Pinpoint the cell where the given text exists, returning its (X, Y) midpoint coordinate. 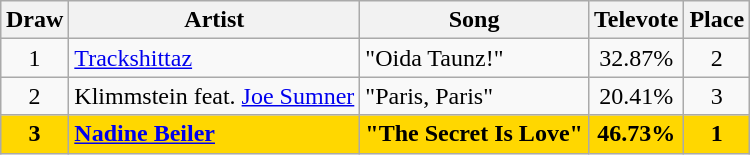
20.41% (636, 96)
Artist (214, 20)
Trackshittaz (214, 58)
"Oida Taunz!" (474, 58)
Place (717, 20)
Song (474, 20)
46.73% (636, 134)
"The Secret Is Love" (474, 134)
Draw (34, 20)
32.87% (636, 58)
"Paris, Paris" (474, 96)
Nadine Beiler (214, 134)
Klimmstein feat. Joe Sumner (214, 96)
Televote (636, 20)
